Return the [X, Y] coordinate for the center point of the cell that contains the specified text.  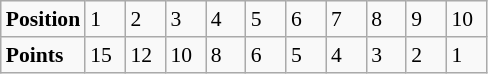
Position [43, 19]
12 [145, 55]
9 [426, 19]
15 [105, 55]
7 [346, 19]
Points [43, 55]
